Capture the cell that displays the provided text and extract its (X, Y) central coordinate. 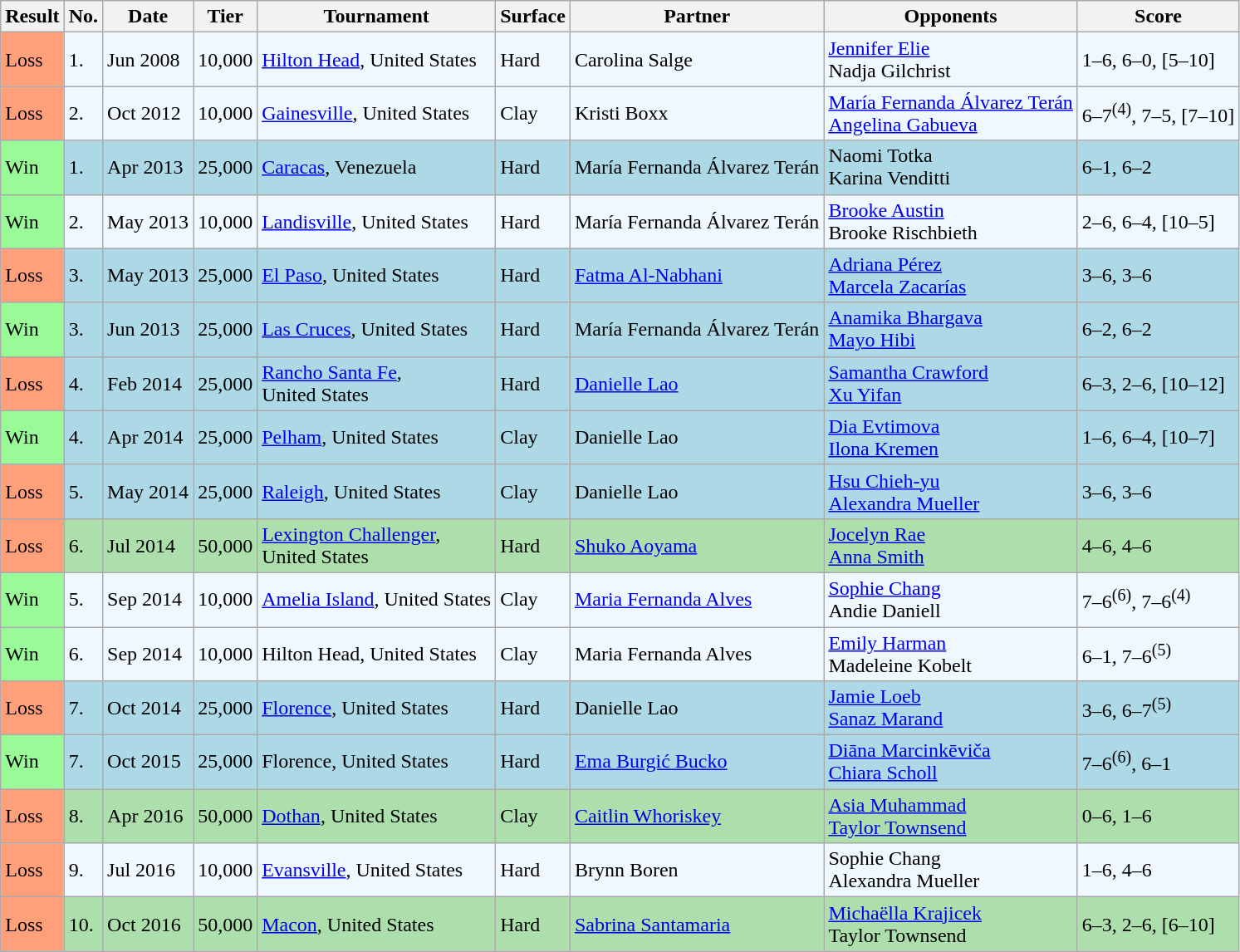
6–3, 2–6, [6–10] (1158, 924)
Oct 2016 (148, 924)
May 2014 (148, 492)
6–2, 6–2 (1158, 329)
Sophie Chang Alexandra Mueller (950, 871)
Emily Harman Madeleine Kobelt (950, 653)
Tournament (377, 17)
1–6, 6–4, [10–7] (1158, 437)
Amelia Island, United States (377, 600)
Shuko Aoyama (696, 545)
Opponents (950, 17)
Jul 2016 (148, 871)
Las Cruces, United States (377, 329)
Jun 2008 (148, 60)
Landisville, United States (377, 221)
Dia Evtimova Ilona Kremen (950, 437)
Apr 2016 (148, 816)
Kristi Boxx (696, 113)
Anamika Bhargava Mayo Hibi (950, 329)
Michaëlla Krajicek Taylor Townsend (950, 924)
El Paso, United States (377, 276)
6–7(4), 7–5, [7–10] (1158, 113)
7–6(6), 6–1 (1158, 763)
Jamie Loeb Sanaz Marand (950, 708)
10. (83, 924)
Score (1158, 17)
Rancho Santa Fe, United States (377, 384)
Lexington Challenger, United States (377, 545)
Gainesville, United States (377, 113)
Brynn Boren (696, 871)
Asia Muhammad Taylor Townsend (950, 816)
Feb 2014 (148, 384)
6–3, 2–6, [10–12] (1158, 384)
Pelham, United States (377, 437)
Caracas, Venezuela (377, 168)
Partner (696, 17)
Oct 2014 (148, 708)
Sophie Chang Andie Daniell (950, 600)
No. (83, 17)
Jun 2013 (148, 329)
Adriana Pérez Marcela Zacarías (950, 276)
3–6, 6–7(5) (1158, 708)
Brooke Austin Brooke Rischbieth (950, 221)
Date (148, 17)
Carolina Salge (696, 60)
Jocelyn Rae Anna Smith (950, 545)
1–6, 4–6 (1158, 871)
Oct 2012 (148, 113)
Caitlin Whoriskey (696, 816)
Macon, United States (377, 924)
Samantha Crawford Xu Yifan (950, 384)
Sabrina Santamaria (696, 924)
Surface (533, 17)
Result (32, 17)
Jennifer Elie Nadja Gilchrist (950, 60)
Oct 2015 (148, 763)
Naomi Totka Karina Venditti (950, 168)
4–6, 4–6 (1158, 545)
8. (83, 816)
Dothan, United States (377, 816)
9. (83, 871)
Raleigh, United States (377, 492)
Apr 2014 (148, 437)
Fatma Al-Nabhani (696, 276)
Hsu Chieh-yu Alexandra Mueller (950, 492)
Ema Burgić Bucko (696, 763)
6–1, 7–6(5) (1158, 653)
7–6(6), 7–6(4) (1158, 600)
Apr 2013 (148, 168)
Evansville, United States (377, 871)
Jul 2014 (148, 545)
Tier (226, 17)
2–6, 6–4, [10–5] (1158, 221)
María Fernanda Álvarez Terán Angelina Gabueva (950, 113)
0–6, 1–6 (1158, 816)
Diāna Marcinkēviča Chiara Scholl (950, 763)
6–1, 6–2 (1158, 168)
1–6, 6–0, [5–10] (1158, 60)
